Detect which cell encompasses the target text, then output its [x, y] center coordinate. 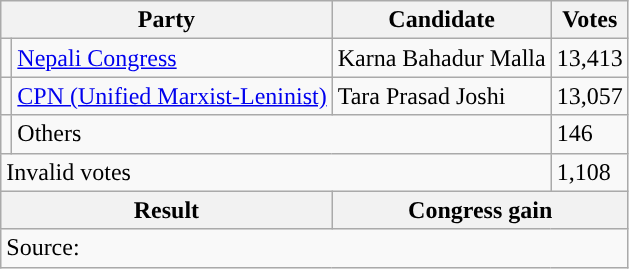
Congress gain [480, 210]
Votes [590, 20]
1,108 [590, 172]
Nepali Congress [172, 58]
Result [166, 210]
CPN (Unified Marxist-Leninist) [172, 96]
Source: [314, 248]
Others [282, 134]
Karna Bahadur Malla [442, 58]
13,413 [590, 58]
Party [166, 20]
Tara Prasad Joshi [442, 96]
Candidate [442, 20]
13,057 [590, 96]
146 [590, 134]
Invalid votes [276, 172]
